Capture the cell that displays the provided text and extract its (x, y) central coordinate. 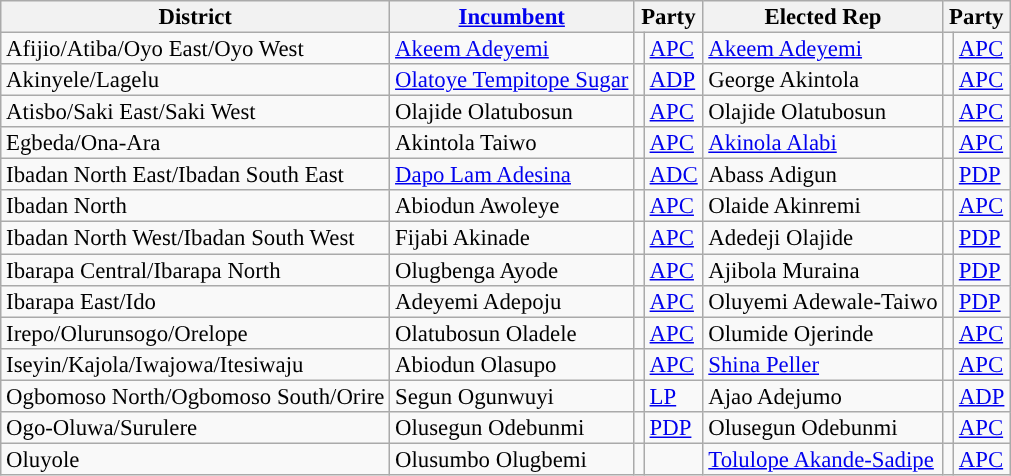
Oluyemi Adewale-Taiwo (823, 301)
Shina Peller (823, 364)
Olatoye Tempitope Sugar (512, 80)
District (196, 17)
Tolulope Akande-Sadipe (823, 459)
ADC (674, 175)
Olusumbo Olugbemi (512, 459)
Afijio/Atiba/Oyo East/Oyo West (196, 49)
Ajibola Muraina (823, 270)
Atisbo/Saki East/Saki West (196, 112)
Egbeda/Ona-Ara (196, 143)
Ibadan North West/Ibadan South West (196, 238)
Iseyin/Kajola/Iwajowa/Itesiwaju (196, 364)
Akinyele/Lagelu (196, 80)
Olugbenga Ayode (512, 270)
Irepo/Olurunsogo/Orelope (196, 333)
Adeyemi Adepoju (512, 301)
Ibarapa Central/Ibarapa North (196, 270)
Segun Ogunwuyi (512, 396)
Olumide Ojerinde (823, 333)
Ogbomoso North/Ogbomoso South/Orire (196, 396)
Ogo-Oluwa/Surulere (196, 428)
Adedeji Olajide (823, 238)
Abass Adigun (823, 175)
Incumbent (512, 17)
Fijabi Akinade (512, 238)
George Akintola (823, 80)
Ibadan North (196, 206)
Olatubosun Oladele (512, 333)
LP (674, 396)
Ajao Adejumo (823, 396)
Akintola Taiwo (512, 143)
Abiodun Awoleye (512, 206)
Olaide Akinremi (823, 206)
Abiodun Olasupo (512, 364)
Dapo Lam Adesina (512, 175)
Akinola Alabi (823, 143)
Oluyole (196, 459)
Ibadan North East/Ibadan South East (196, 175)
Elected Rep (823, 17)
Ibarapa East/Ido (196, 301)
